Return the (X, Y) coordinate for the center point of the cell that contains the specified text.  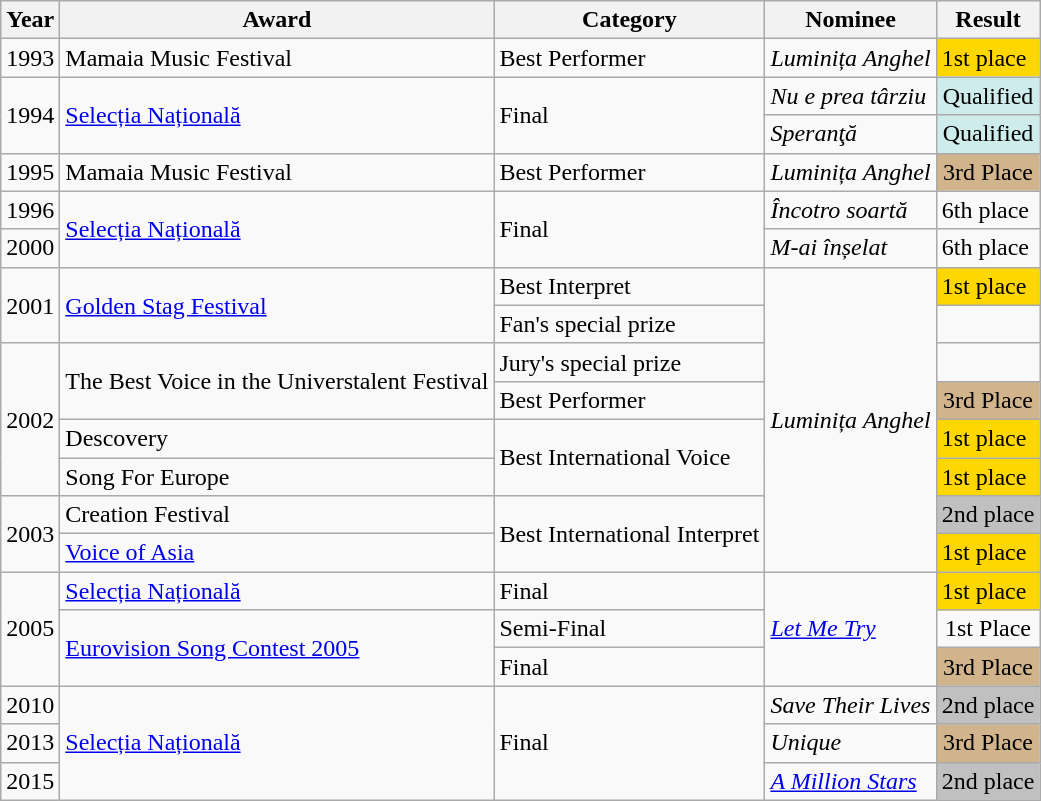
Song For Europe (277, 477)
Speranţă (850, 134)
2001 (30, 305)
Let Me Try (850, 629)
2005 (30, 629)
1994 (30, 115)
2002 (30, 419)
Best Interpret (630, 286)
Best International Interpret (630, 534)
A Million Stars (850, 781)
Jury's special prize (630, 362)
M-ai înșelat (850, 248)
1995 (30, 172)
Award (277, 20)
Best International Voice (630, 457)
Nominee (850, 20)
Unique (850, 743)
Save Their Lives (850, 705)
Fan's special prize (630, 324)
The Best Voice in the Universtalent Festival (277, 381)
Result (988, 20)
Semi-Final (630, 629)
2003 (30, 534)
Voice of Asia (277, 553)
Descovery (277, 438)
2015 (30, 781)
1st Place (988, 629)
2013 (30, 743)
1993 (30, 58)
Category (630, 20)
Încotro soartă (850, 210)
Eurovision Song Contest 2005 (277, 648)
Nu e prea târziu (850, 96)
Creation Festival (277, 515)
Year (30, 20)
2010 (30, 705)
2000 (30, 248)
Golden Stag Festival (277, 305)
1996 (30, 210)
